Return [x, y] of the center of cell containing provided text 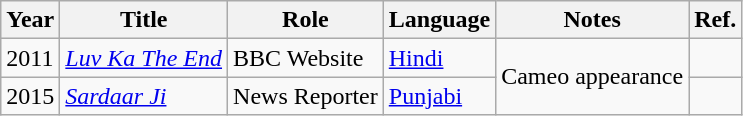
Role [306, 20]
Luv Ka The End [144, 58]
Cameo appearance [592, 77]
Punjabi [439, 96]
Notes [592, 20]
BBC Website [306, 58]
2015 [30, 96]
Hindi [439, 58]
2011 [30, 58]
Language [439, 20]
Sardaar Ji [144, 96]
News Reporter [306, 96]
Year [30, 20]
Ref. [716, 20]
Title [144, 20]
